Pinpoint the cell where the given text exists, returning its [x, y] midpoint coordinate. 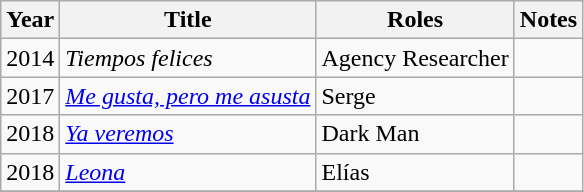
Year [30, 20]
2014 [30, 58]
Agency Researcher [415, 58]
Me gusta, pero me asusta [188, 96]
Serge [415, 96]
Notes [548, 20]
Leona [188, 172]
2017 [30, 96]
Title [188, 20]
Tiempos felices [188, 58]
Roles [415, 20]
Ya veremos [188, 134]
Dark Man [415, 134]
Elías [415, 172]
